Search for the cell housing the specified text and yield its [x, y] center coordinate. 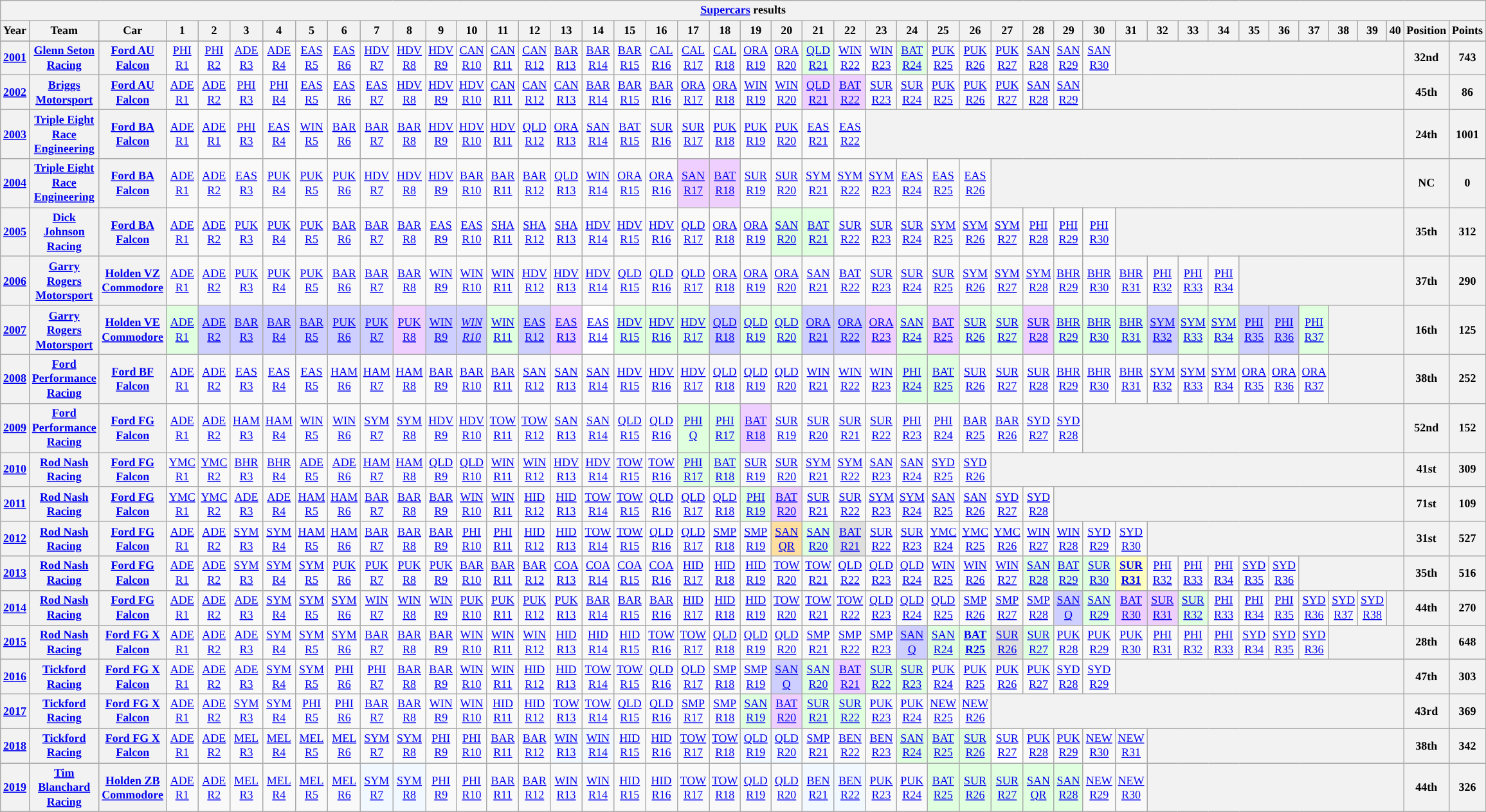
45th [1426, 93]
Dick Johnson Racing [64, 232]
Year [15, 31]
9 [441, 31]
2011 [15, 504]
ORAR23 [882, 330]
47th [1426, 677]
YMCR26 [1007, 539]
4 [279, 31]
CANR13 [566, 93]
PUKR19 [756, 134]
Ford BF Falcon [132, 379]
71st [1426, 504]
SANR12 [535, 379]
SANR30 [1099, 58]
ORAR17 [693, 93]
CALR16 [661, 58]
ORAR22 [850, 330]
303 [1467, 677]
PUKR20 [787, 134]
SYDR34 [1254, 642]
18 [725, 31]
31st [1426, 539]
516 [1467, 573]
38 [1344, 31]
ORAR13 [566, 134]
10 [472, 31]
SMPR28 [1038, 608]
41st [1426, 470]
37 [1314, 31]
20 [787, 31]
36 [1285, 31]
COAR15 [630, 573]
Tim Blanchard Racing [64, 788]
BATR29 [1069, 573]
ORAR37 [1314, 379]
PUKR18 [725, 134]
SYMR24 [912, 504]
SHAR13 [566, 232]
BARR5 [311, 330]
SYMR28 [1038, 281]
HIDR14 [598, 642]
SANR17 [693, 183]
2012 [15, 539]
PUKR30 [1131, 642]
24 [912, 31]
PHIR11 [503, 539]
2007 [15, 330]
ORAR16 [661, 183]
BARR3 [247, 330]
21 [818, 31]
2002 [15, 93]
PHIR19 [756, 504]
SHAR12 [535, 232]
19 [756, 31]
SYDR25 [943, 470]
EASR12 [535, 330]
86 [1467, 93]
2013 [15, 573]
Supercars results [743, 10]
369 [1467, 711]
SURR17 [693, 134]
2019 [15, 788]
22 [850, 31]
Glenn Seton Racing [64, 58]
5 [311, 31]
PHIR4 [279, 93]
BHRR3 [247, 470]
QLDR12 [535, 134]
PUKR10 [472, 608]
TOWR11 [503, 428]
2003 [15, 134]
Position [1426, 31]
39 [1372, 31]
125 [1467, 330]
BATR30 [1131, 608]
16th [1426, 330]
28 [1038, 31]
29 [1069, 31]
PHIR5 [311, 711]
1001 [1467, 134]
NEWR26 [975, 711]
EASR13 [566, 330]
SMPR26 [975, 608]
Briggs Motorsport [64, 93]
SYDR30 [1131, 539]
BENR23 [882, 746]
EASR21 [818, 134]
PHIR1 [182, 58]
CALR17 [693, 58]
BARR26 [1007, 428]
NEWR29 [1099, 788]
2001 [15, 58]
26 [975, 31]
2014 [15, 608]
PHIR31 [1163, 642]
CANR10 [472, 58]
34 [1224, 31]
EASR7 [377, 93]
PHIR7 [377, 677]
Holden VE Commodore [132, 330]
ORAR15 [630, 183]
2016 [15, 677]
HIDR11 [503, 711]
QLDR9 [441, 470]
ORAR35 [1254, 379]
17 [693, 31]
3 [247, 31]
43rd [1426, 711]
HDVR12 [535, 281]
BATR24 [912, 58]
ORAR21 [818, 330]
PHIR29 [1069, 232]
37th [1426, 281]
ORAR36 [1285, 379]
PUKR9 [441, 573]
WINR21 [818, 379]
HAMR3 [247, 428]
ADER5 [311, 470]
31 [1131, 31]
Points [1467, 31]
2005 [15, 232]
2 [214, 31]
BARR4 [279, 330]
32 [1163, 31]
16 [661, 31]
12 [535, 31]
2017 [15, 711]
40 [1395, 31]
PHIR30 [1099, 232]
52nd [1426, 428]
33 [1193, 31]
PHIR23 [912, 428]
WINR25 [943, 573]
HDVR11 [503, 134]
2006 [15, 281]
23 [882, 31]
BATR15 [630, 134]
309 [1467, 470]
648 [1467, 642]
YMCR24 [943, 539]
SURR16 [661, 134]
13 [566, 31]
COAR16 [661, 573]
SURR25 [943, 281]
SANR25 [943, 504]
25 [943, 31]
PUKR11 [503, 608]
NC [1426, 183]
CALR18 [725, 58]
WINR20 [787, 93]
PHIR37 [1314, 330]
SMPR27 [1007, 608]
TOWR12 [535, 428]
TOWR22 [850, 608]
SMPR22 [850, 642]
SYMR25 [943, 232]
SURR30 [1099, 573]
2010 [15, 470]
HAMR4 [279, 428]
EASR24 [912, 183]
YMCR25 [975, 539]
2018 [15, 746]
743 [1467, 58]
PHIR2 [214, 58]
NEWR25 [943, 711]
EASR9 [441, 232]
527 [1467, 539]
152 [1467, 428]
QLDR13 [566, 183]
WINR26 [975, 573]
28th [1426, 642]
SANR19 [756, 711]
27 [1007, 31]
Holden VZ Commodore [132, 281]
PUKR12 [535, 608]
11 [503, 31]
30 [1099, 31]
SMPR23 [882, 642]
SURR32 [1193, 608]
32nd [1426, 58]
TOWR13 [566, 711]
WINR19 [756, 93]
COAR13 [566, 573]
290 [1467, 281]
NEWR31 [1131, 746]
Team [64, 31]
2004 [15, 183]
QLDR10 [472, 470]
6 [345, 31]
BENR21 [818, 788]
WINR28 [1069, 539]
24th [1426, 134]
35 [1254, 31]
SANR26 [975, 504]
EASR22 [850, 134]
2009 [15, 428]
BHRR4 [279, 470]
14 [598, 31]
EASR26 [975, 183]
15 [630, 31]
SYDR38 [1372, 608]
SANR21 [818, 281]
0 [1467, 183]
PUKR13 [566, 608]
2015 [15, 642]
Holden ZB Commodore [132, 788]
ADER6 [345, 470]
WINR7 [377, 608]
WINR6 [345, 428]
SMPR17 [693, 711]
2008 [15, 379]
PHIR28 [1038, 232]
COAR14 [598, 573]
7 [377, 31]
342 [1467, 746]
BARR13 [566, 58]
SYDR37 [1344, 608]
Car [132, 31]
8 [409, 31]
QLDR25 [943, 608]
PHIQ [693, 428]
312 [1467, 232]
BARR25 [975, 428]
PHIR36 [1285, 330]
109 [1467, 504]
EASR14 [598, 330]
EASR25 [943, 183]
252 [1467, 379]
EASR10 [472, 232]
WINR8 [409, 608]
326 [1467, 788]
SYDR26 [975, 470]
QLDR22 [850, 573]
SANR23 [882, 470]
1 [182, 31]
270 [1467, 608]
SHAR11 [503, 232]
